Extract the [X, Y] coordinate from the center of the cell holding the provided text.  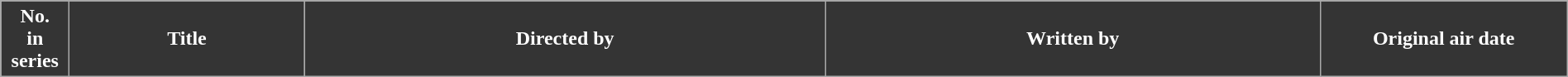
Written by [1073, 39]
Directed by [565, 39]
Title [187, 39]
Original air date [1444, 39]
No.in series [35, 39]
